Output the (X, Y) coordinate of the center of the cell containing the given text.  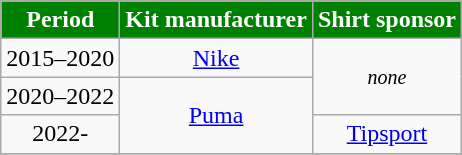
Puma (216, 115)
2015–2020 (60, 58)
2022- (60, 134)
Period (60, 20)
2020–2022 (60, 96)
Shirt sponsor (386, 20)
Tipsport (386, 134)
none (386, 77)
Kit manufacturer (216, 20)
Nike (216, 58)
